From the cell containing the given text, extract its center point as [X, Y] coordinate. 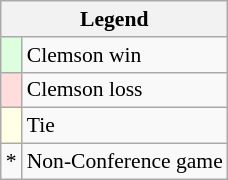
Clemson loss [125, 90]
* [12, 162]
Legend [114, 19]
Tie [125, 126]
Non-Conference game [125, 162]
Clemson win [125, 55]
